From the cell containing the given text, extract its center point as [X, Y] coordinate. 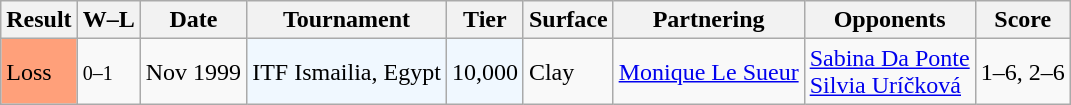
Sabina Da Ponte Silvia Uríčková [890, 72]
0–1 [108, 72]
Score [1022, 20]
Tier [484, 20]
Loss [39, 72]
10,000 [484, 72]
Clay [568, 72]
ITF Ismailia, Egypt [347, 72]
Partnering [708, 20]
Surface [568, 20]
Result [39, 20]
W–L [108, 20]
Opponents [890, 20]
1–6, 2–6 [1022, 72]
Date [193, 20]
Tournament [347, 20]
Nov 1999 [193, 72]
Monique Le Sueur [708, 72]
